Pinpoint the cell where the given text exists, returning its (x, y) midpoint coordinate. 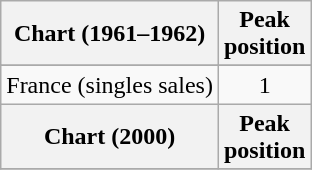
Chart (1961–1962) (110, 34)
France (singles sales) (110, 85)
Chart (2000) (110, 136)
1 (264, 85)
